Detect which cell encompasses the target text, then output its [X, Y] center coordinate. 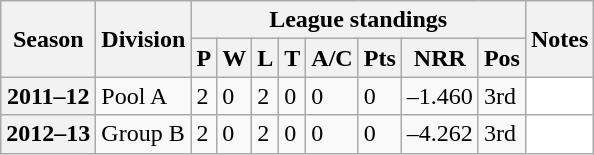
P [204, 58]
Pts [380, 58]
A/C [332, 58]
–1.460 [440, 96]
T [292, 58]
Season [48, 39]
L [266, 58]
Division [144, 39]
2011–12 [48, 96]
Pos [502, 58]
2012–13 [48, 134]
League standings [358, 20]
–4.262 [440, 134]
Pool A [144, 96]
Notes [559, 39]
W [234, 58]
Group B [144, 134]
NRR [440, 58]
